Find where the given text appears and provide that cell's center as [x, y] coordinate. 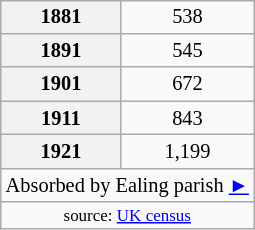
672 [188, 84]
1901 [61, 84]
Absorbed by Ealing parish ► [128, 185]
1891 [61, 51]
1881 [61, 17]
source: UK census [128, 215]
843 [188, 118]
545 [188, 51]
1921 [61, 152]
1,199 [188, 152]
1911 [61, 118]
538 [188, 17]
